For the text-containing cell, return its midpoint in [X, Y] coordinate format. 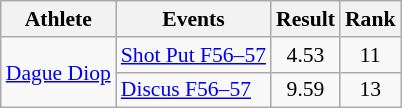
9.59 [306, 90]
13 [370, 90]
4.53 [306, 55]
Rank [370, 19]
Athlete [58, 19]
Shot Put F56–57 [194, 55]
Discus F56–57 [194, 90]
Events [194, 19]
Result [306, 19]
11 [370, 55]
Dague Diop [58, 72]
